Return (x, y) of the center of cell containing provided text 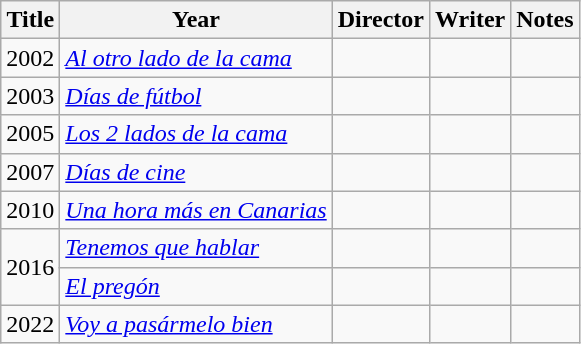
Días de cine (196, 172)
Los 2 lados de la cama (196, 134)
Días de fútbol (196, 96)
Al otro lado de la cama (196, 58)
2005 (30, 134)
Notes (545, 20)
2002 (30, 58)
2007 (30, 172)
El pregón (196, 286)
Writer (470, 20)
2003 (30, 96)
Title (30, 20)
Director (380, 20)
2022 (30, 324)
Una hora más en Canarias (196, 210)
Tenemos que hablar (196, 248)
Year (196, 20)
Voy a pasármelo bien (196, 324)
2010 (30, 210)
2016 (30, 267)
